Return (X, Y) of the center of cell containing provided text 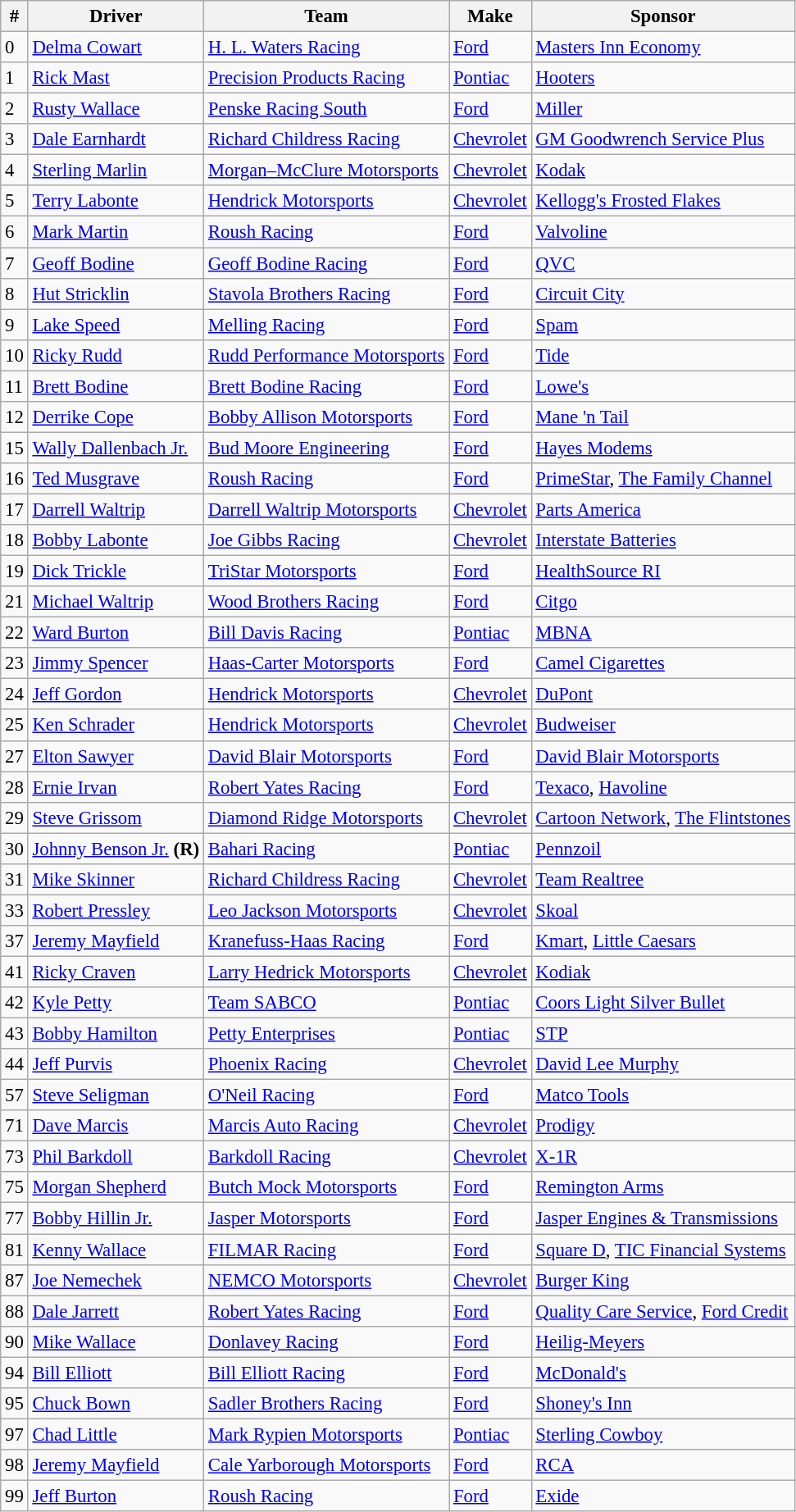
Mane 'n Tail (663, 417)
Sterling Cowboy (663, 1434)
Matco Tools (663, 1095)
Team SABCO (326, 1003)
Geoff Bodine Racing (326, 263)
Quality Care Service, Ford Credit (663, 1311)
Melling Racing (326, 325)
Kranefuss-Haas Racing (326, 941)
37 (15, 941)
24 (15, 695)
MBNA (663, 633)
10 (15, 355)
9 (15, 325)
8 (15, 294)
27 (15, 756)
Kenny Wallace (116, 1250)
Make (490, 16)
42 (15, 1003)
4 (15, 171)
21 (15, 602)
Cartoon Network, The Flintstones (663, 817)
Marcis Auto Racing (326, 1126)
Square D, TIC Financial Systems (663, 1250)
Team (326, 16)
41 (15, 972)
Skoal (663, 910)
Kellogg's Frosted Flakes (663, 201)
Bobby Labonte (116, 540)
Robert Pressley (116, 910)
Precision Products Racing (326, 78)
Brett Bodine Racing (326, 386)
88 (15, 1311)
19 (15, 572)
Morgan Shepherd (116, 1188)
Budweiser (663, 726)
Joe Nemechek (116, 1280)
57 (15, 1095)
25 (15, 726)
Spam (663, 325)
30 (15, 849)
0 (15, 48)
Ernie Irvan (116, 787)
3 (15, 139)
Jeff Burton (116, 1496)
Terry Labonte (116, 201)
RCA (663, 1465)
2 (15, 109)
Rick Mast (116, 78)
Burger King (663, 1280)
Morgan–McClure Motorsports (326, 171)
Dick Trickle (116, 572)
99 (15, 1496)
Bud Moore Engineering (326, 448)
Steve Grissom (116, 817)
Kodiak (663, 972)
Ken Schrader (116, 726)
O'Neil Racing (326, 1095)
Ricky Rudd (116, 355)
Dave Marcis (116, 1126)
Diamond Ridge Motorsports (326, 817)
Darrell Waltrip (116, 509)
Dale Earnhardt (116, 139)
6 (15, 232)
Bahari Racing (326, 849)
McDonald's (663, 1373)
Elton Sawyer (116, 756)
Jasper Engines & Transmissions (663, 1218)
Chuck Bown (116, 1404)
Jimmy Spencer (116, 663)
HealthSource RI (663, 572)
Wally Dallenbach Jr. (116, 448)
Kyle Petty (116, 1003)
Sadler Brothers Racing (326, 1404)
Brett Bodine (116, 386)
Kmart, Little Caesars (663, 941)
Lake Speed (116, 325)
Coors Light Silver Bullet (663, 1003)
X-1R (663, 1157)
Wood Brothers Racing (326, 602)
Petty Enterprises (326, 1034)
11 (15, 386)
FILMAR Racing (326, 1250)
1 (15, 78)
Tide (663, 355)
Camel Cigarettes (663, 663)
Mark Martin (116, 232)
33 (15, 910)
Leo Jackson Motorsports (326, 910)
Ricky Craven (116, 972)
7 (15, 263)
Rusty Wallace (116, 109)
31 (15, 880)
Larry Hedrick Motorsports (326, 972)
18 (15, 540)
STP (663, 1034)
Mike Wallace (116, 1341)
Jeff Gordon (116, 695)
28 (15, 787)
71 (15, 1126)
Driver (116, 16)
Cale Yarborough Motorsports (326, 1465)
Parts America (663, 509)
75 (15, 1188)
Chad Little (116, 1434)
Sterling Marlin (116, 171)
Phoenix Racing (326, 1064)
12 (15, 417)
Team Realtree (663, 880)
Donlavey Racing (326, 1341)
Stavola Brothers Racing (326, 294)
29 (15, 817)
22 (15, 633)
81 (15, 1250)
Bill Davis Racing (326, 633)
Bobby Hillin Jr. (116, 1218)
97 (15, 1434)
Barkdoll Racing (326, 1157)
Bill Elliott Racing (326, 1373)
Penske Racing South (326, 109)
Rudd Performance Motorsports (326, 355)
Lowe's (663, 386)
Miller (663, 109)
Jeff Purvis (116, 1064)
Circuit City (663, 294)
Delma Cowart (116, 48)
Butch Mock Motorsports (326, 1188)
Bobby Hamilton (116, 1034)
Steve Seligman (116, 1095)
Shoney's Inn (663, 1404)
DuPont (663, 695)
Texaco, Havoline (663, 787)
43 (15, 1034)
95 (15, 1404)
Ward Burton (116, 633)
Bobby Allison Motorsports (326, 417)
Bill Elliott (116, 1373)
Derrike Cope (116, 417)
44 (15, 1064)
Exide (663, 1496)
23 (15, 663)
Johnny Benson Jr. (R) (116, 849)
Prodigy (663, 1126)
Mark Rypien Motorsports (326, 1434)
H. L. Waters Racing (326, 48)
QVC (663, 263)
Kodak (663, 171)
Hayes Modems (663, 448)
Dale Jarrett (116, 1311)
Interstate Batteries (663, 540)
5 (15, 201)
Pennzoil (663, 849)
Phil Barkdoll (116, 1157)
16 (15, 479)
73 (15, 1157)
Citgo (663, 602)
Joe Gibbs Racing (326, 540)
# (15, 16)
Jasper Motorsports (326, 1218)
Hut Stricklin (116, 294)
Sponsor (663, 16)
90 (15, 1341)
87 (15, 1280)
Hooters (663, 78)
Darrell Waltrip Motorsports (326, 509)
Geoff Bodine (116, 263)
GM Goodwrench Service Plus (663, 139)
Mike Skinner (116, 880)
TriStar Motorsports (326, 572)
PrimeStar, The Family Channel (663, 479)
Remington Arms (663, 1188)
77 (15, 1218)
NEMCO Motorsports (326, 1280)
Haas-Carter Motorsports (326, 663)
Heilig-Meyers (663, 1341)
17 (15, 509)
94 (15, 1373)
Valvoline (663, 232)
98 (15, 1465)
David Lee Murphy (663, 1064)
Michael Waltrip (116, 602)
15 (15, 448)
Masters Inn Economy (663, 48)
Ted Musgrave (116, 479)
